Search for the cell housing the specified text and yield its (X, Y) center coordinate. 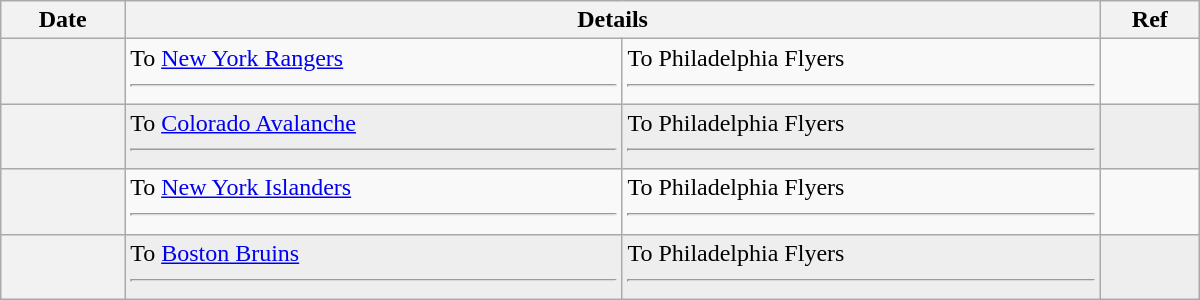
To Boston Bruins (374, 266)
Date (63, 20)
Details (613, 20)
Ref (1150, 20)
To New York Islanders (374, 202)
To New York Rangers (374, 72)
To Colorado Avalanche (374, 136)
